Provide the [X, Y] coordinate of the cell's center where the given text is located.  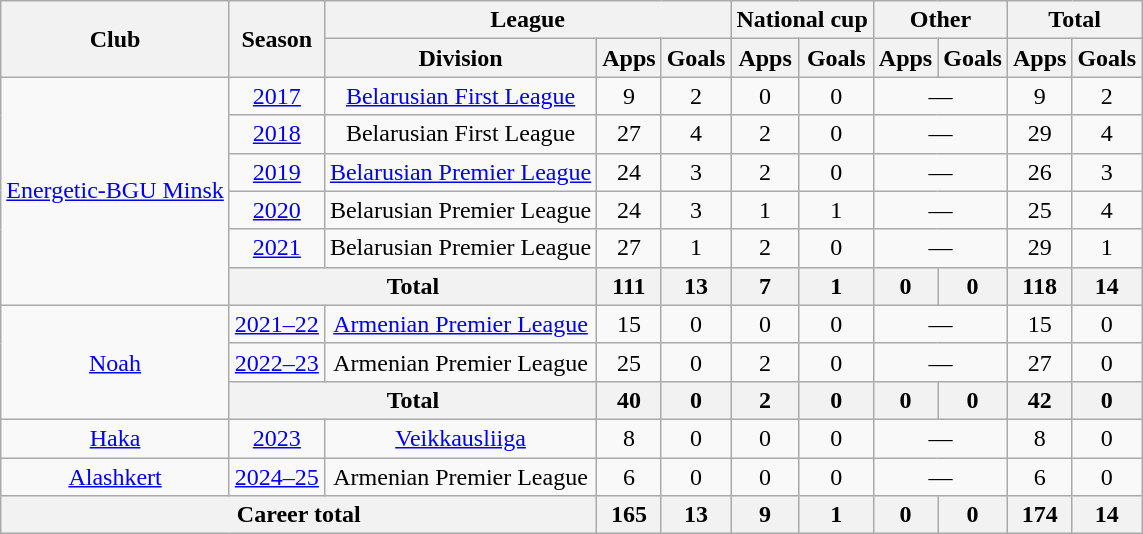
26 [1039, 172]
2024–25 [276, 477]
2020 [276, 210]
Alashkert [116, 477]
Division [460, 58]
2017 [276, 96]
Haka [116, 438]
Season [276, 39]
111 [629, 286]
174 [1039, 515]
Noah [116, 362]
Other [940, 20]
Veikkausliiga [460, 438]
Career total [299, 515]
2018 [276, 134]
118 [1039, 286]
2021 [276, 248]
42 [1039, 400]
2021–22 [276, 324]
165 [629, 515]
Club [116, 39]
7 [765, 286]
League [527, 20]
National cup [802, 20]
Energetic-BGU Minsk [116, 191]
2022–23 [276, 362]
40 [629, 400]
2019 [276, 172]
2023 [276, 438]
